Return the [x, y] coordinate for the center point of the cell that contains the specified text.  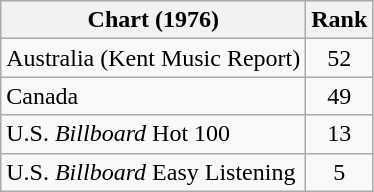
Canada [154, 96]
52 [340, 58]
5 [340, 172]
13 [340, 134]
Rank [340, 20]
Australia (Kent Music Report) [154, 58]
U.S. Billboard Hot 100 [154, 134]
U.S. Billboard Easy Listening [154, 172]
Chart (1976) [154, 20]
49 [340, 96]
